Identify which cell holds the provided text, then report its (x, y) central coordinate. 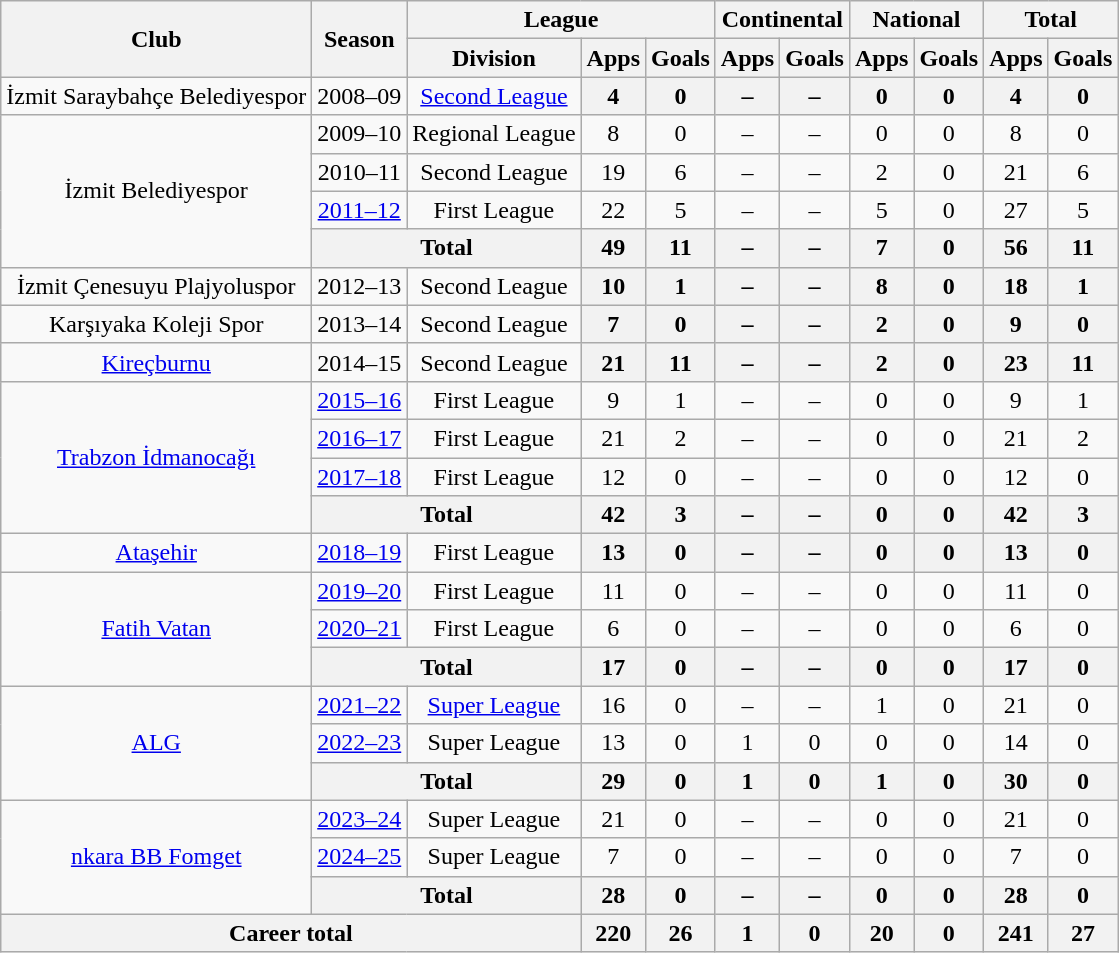
20 (881, 933)
2018–19 (360, 553)
Kireçburnu (156, 362)
2023–24 (360, 819)
2019–20 (360, 591)
2021–22 (360, 705)
29 (613, 781)
18 (1016, 286)
Season (360, 39)
2016–17 (360, 438)
2008–09 (360, 96)
Career total (291, 933)
2013–14 (360, 324)
30 (1016, 781)
26 (681, 933)
2020–21 (360, 629)
2010–11 (360, 172)
23 (1016, 362)
Trabzon İdmanocağı (156, 457)
2017–18 (360, 477)
2022–23 (360, 743)
19 (613, 172)
National (916, 20)
22 (613, 210)
14 (1016, 743)
Karşıyaka Koleji Spor (156, 324)
220 (613, 933)
Club (156, 39)
Ataşehir (156, 553)
2012–13 (360, 286)
ALG (156, 743)
2009–10 (360, 134)
İzmit Belediyespor (156, 191)
League (562, 20)
nkara BB Fomget (156, 857)
2014–15 (360, 362)
16 (613, 705)
49 (613, 248)
241 (1016, 933)
56 (1016, 248)
Continental (782, 20)
İzmit Saraybahçe Belediyespor (156, 96)
10 (613, 286)
İzmit Çenesuyu Plajyoluspor (156, 286)
Regional League (494, 134)
2015–16 (360, 400)
Division (494, 58)
2011–12 (360, 210)
Fatih Vatan (156, 629)
2024–25 (360, 857)
